Scan for the cell matching the given text and deliver its (x, y) coordinate at center. 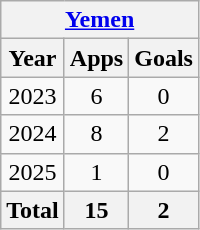
2023 (33, 96)
2024 (33, 134)
Total (33, 210)
15 (96, 210)
2025 (33, 172)
1 (96, 172)
6 (96, 96)
8 (96, 134)
Yemen (100, 20)
Goals (164, 58)
Apps (96, 58)
Year (33, 58)
